From the cell containing the given text, extract its center point as [X, Y] coordinate. 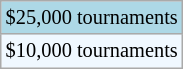
$10,000 tournaments [92, 51]
$25,000 tournaments [92, 17]
